Provide the [X, Y] coordinate of the cell's center where the given text is located.  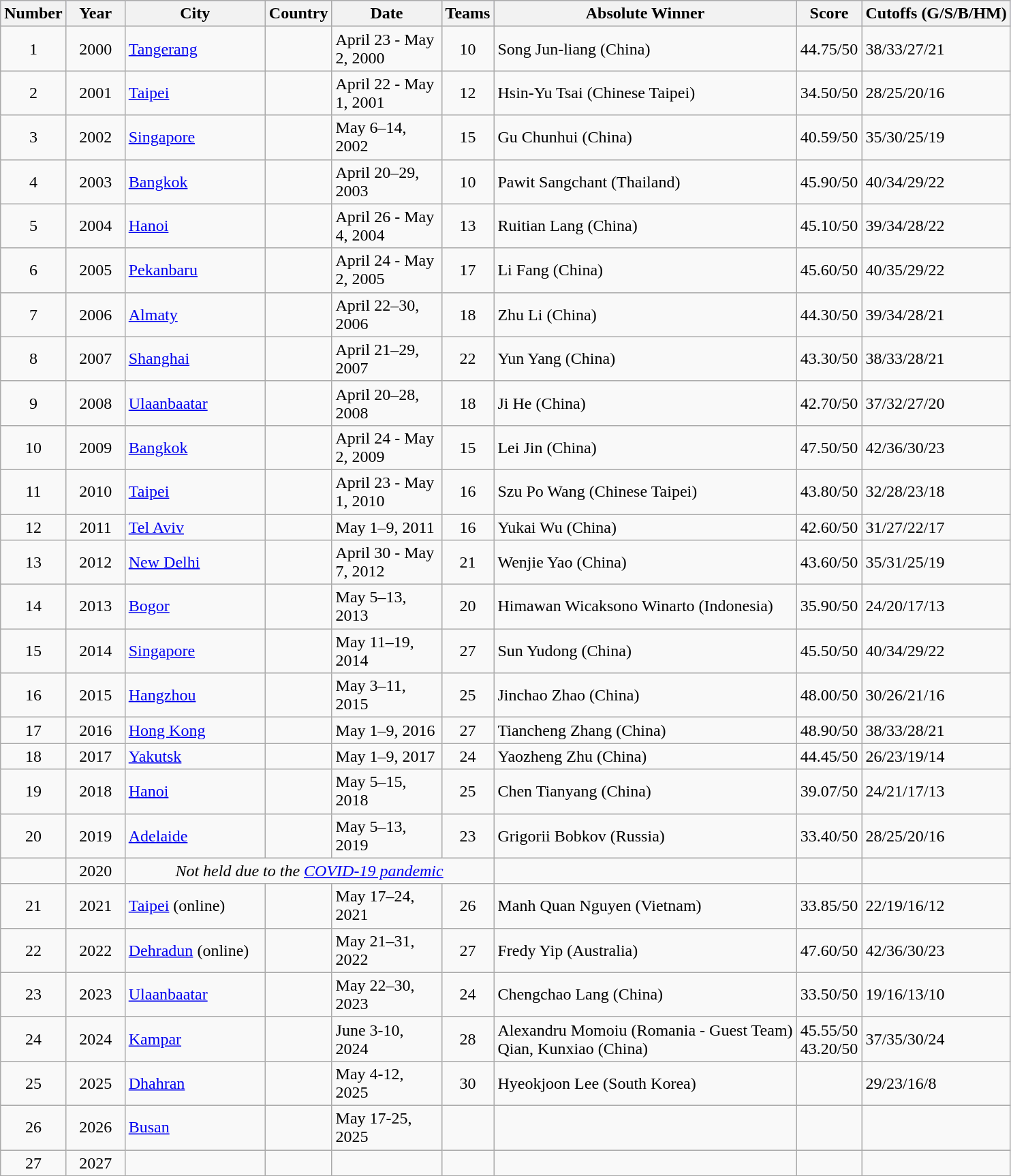
3 [33, 138]
22/19/16/12 [936, 906]
28 [467, 1038]
7 [33, 315]
34.50/50 [829, 93]
29/23/16/8 [936, 1083]
Yakutsk [195, 756]
2022 [95, 950]
Fredy Yip (Australia) [645, 950]
35.90/50 [829, 606]
May 17-25, 2025 [387, 1127]
Chengchao Lang (China) [645, 995]
2025 [95, 1083]
April 20–29, 2003 [387, 181]
48.00/50 [829, 695]
2010 [95, 492]
Year [95, 14]
2027 [95, 1163]
Himawan Wicaksono Winarto (Indonesia) [645, 606]
19/16/13/10 [936, 995]
2007 [95, 358]
May 22–30, 2023 [387, 995]
Hsin-Yu Tsai (Chinese Taipei) [645, 93]
37/32/27/20 [936, 403]
Pawit Sangchant (Thailand) [645, 181]
39/34/28/21 [936, 315]
39/34/28/22 [936, 226]
May 1–9, 2016 [387, 730]
Sun Yudong (China) [645, 651]
April 26 - May 4, 2004 [387, 226]
Score [829, 14]
May 1–9, 2017 [387, 756]
2005 [95, 270]
April 23 - May 2, 2000 [387, 49]
33.85/50 [829, 906]
Ji He (China) [645, 403]
April 30 - May 7, 2012 [387, 563]
35/30/25/19 [936, 138]
1 [33, 49]
40.59/50 [829, 138]
2 [33, 93]
9 [33, 403]
May 3–11, 2015 [387, 695]
2011 [95, 527]
Almaty [195, 315]
2014 [95, 651]
Kampar [195, 1038]
43.80/50 [829, 492]
43.30/50 [829, 358]
2017 [95, 756]
6 [33, 270]
Gu Chunhui (China) [645, 138]
Hangzhou [195, 695]
24/20/17/13 [936, 606]
37/35/30/24 [936, 1038]
45.10/50 [829, 226]
38/33/27/21 [936, 49]
May 5–15, 2018 [387, 792]
Zhu Li (China) [645, 315]
April 22 - May 1, 2001 [387, 93]
2004 [95, 226]
Dhahran [195, 1083]
Jinchao Zhao (China) [645, 695]
14 [33, 606]
Absolute Winner [645, 14]
Alexandru Momoiu (Romania - Guest Team)Qian, Kunxiao (China) [645, 1038]
Grigorii Bobkov (Russia) [645, 835]
April 20–28, 2008 [387, 403]
Adelaide [195, 835]
Yun Yang (China) [645, 358]
2016 [95, 730]
30/26/21/16 [936, 695]
40/35/29/22 [936, 270]
2015 [95, 695]
33.40/50 [829, 835]
5 [33, 226]
2009 [95, 447]
Yukai Wu (China) [645, 527]
April 24 - May 2, 2009 [387, 447]
Teams [467, 14]
Hong Kong [195, 730]
June 3-10, 2024 [387, 1038]
45.60/50 [829, 270]
2013 [95, 606]
April 21–29, 2007 [387, 358]
May 6–14, 2002 [387, 138]
Pekanbaru [195, 270]
45.90/50 [829, 181]
Busan [195, 1127]
4 [33, 181]
2006 [95, 315]
May 17–24, 2021 [387, 906]
44.30/50 [829, 315]
44.45/50 [829, 756]
April 22–30, 2006 [387, 315]
City [195, 14]
Dehradun (online) [195, 950]
May 4-12, 2025 [387, 1083]
47.60/50 [829, 950]
2021 [95, 906]
Manh Quan Nguyen (Vietnam) [645, 906]
30 [467, 1083]
Tiancheng Zhang (China) [645, 730]
May 21–31, 2022 [387, 950]
44.75/50 [829, 49]
45.50/50 [829, 651]
May 5–13, 2013 [387, 606]
2018 [95, 792]
Date [387, 14]
2003 [95, 181]
19 [33, 792]
2012 [95, 563]
2002 [95, 138]
Country [298, 14]
Hyeokjoon Lee (South Korea) [645, 1083]
Yaozheng Zhu (China) [645, 756]
Tangerang [195, 49]
Lei Jin (China) [645, 447]
2000 [95, 49]
Number [33, 14]
35/31/25/19 [936, 563]
2020 [95, 871]
48.90/50 [829, 730]
45.55/5043.20/50 [829, 1038]
May 1–9, 2011 [387, 527]
47.50/50 [829, 447]
11 [33, 492]
2008 [95, 403]
2023 [95, 995]
31/27/22/17 [936, 527]
42.60/50 [829, 527]
Shanghai [195, 358]
New Delhi [195, 563]
43.60/50 [829, 563]
42.70/50 [829, 403]
Wenjie Yao (China) [645, 563]
24/21/17/13 [936, 792]
39.07/50 [829, 792]
32/28/23/18 [936, 492]
Not held due to the COVID-19 pandemic [309, 871]
Li Fang (China) [645, 270]
8 [33, 358]
Cutoffs (G/S/B/HM) [936, 14]
Szu Po Wang (Chinese Taipei) [645, 492]
Tel Aviv [195, 527]
April 24 - May 2, 2005 [387, 270]
Chen Tianyang (China) [645, 792]
Song Jun-liang (China) [645, 49]
26/23/19/14 [936, 756]
Ruitian Lang (China) [645, 226]
2019 [95, 835]
2001 [95, 93]
Taipei (online) [195, 906]
2024 [95, 1038]
April 23 - May 1, 2010 [387, 492]
May 5–13, 2019 [387, 835]
May 11–19, 2014 [387, 651]
2026 [95, 1127]
Bogor [195, 606]
33.50/50 [829, 995]
